Identify which cell holds the provided text, then report its [x, y] central coordinate. 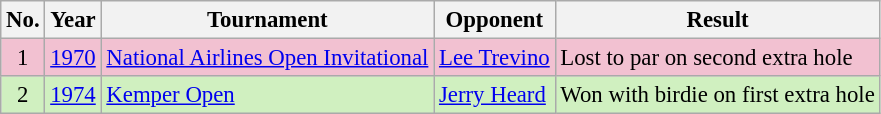
Kemper Open [268, 95]
1970 [73, 58]
Result [718, 20]
No. [23, 20]
Won with birdie on first extra hole [718, 95]
1 [23, 58]
Lee Trevino [494, 58]
Jerry Heard [494, 95]
Lost to par on second extra hole [718, 58]
National Airlines Open Invitational [268, 58]
Opponent [494, 20]
1974 [73, 95]
2 [23, 95]
Year [73, 20]
Tournament [268, 20]
